Capture the cell that displays the provided text and extract its (x, y) central coordinate. 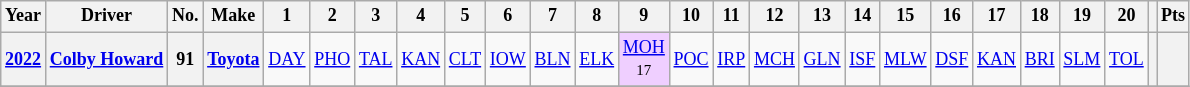
BRI (1040, 59)
MLW (906, 59)
3 (376, 16)
16 (952, 16)
17 (997, 16)
19 (1082, 16)
TOL (1126, 59)
GLN (822, 59)
13 (822, 16)
MOH17 (644, 59)
91 (186, 59)
Colby Howard (106, 59)
9 (644, 16)
20 (1126, 16)
18 (1040, 16)
12 (775, 16)
2022 (24, 59)
2 (332, 16)
4 (421, 16)
Driver (106, 16)
10 (691, 16)
CLT (464, 59)
IOW (508, 59)
DAY (287, 59)
BLN (552, 59)
1 (287, 16)
8 (597, 16)
IRP (732, 59)
Toyota (234, 59)
No. (186, 16)
MCH (775, 59)
SLM (1082, 59)
7 (552, 16)
ISF (862, 59)
PHO (332, 59)
Year (24, 16)
ELK (597, 59)
DSF (952, 59)
5 (464, 16)
TAL (376, 59)
6 (508, 16)
11 (732, 16)
POC (691, 59)
15 (906, 16)
Pts (1174, 16)
14 (862, 16)
Make (234, 16)
